Scan for the cell matching the given text and deliver its (X, Y) coordinate at center. 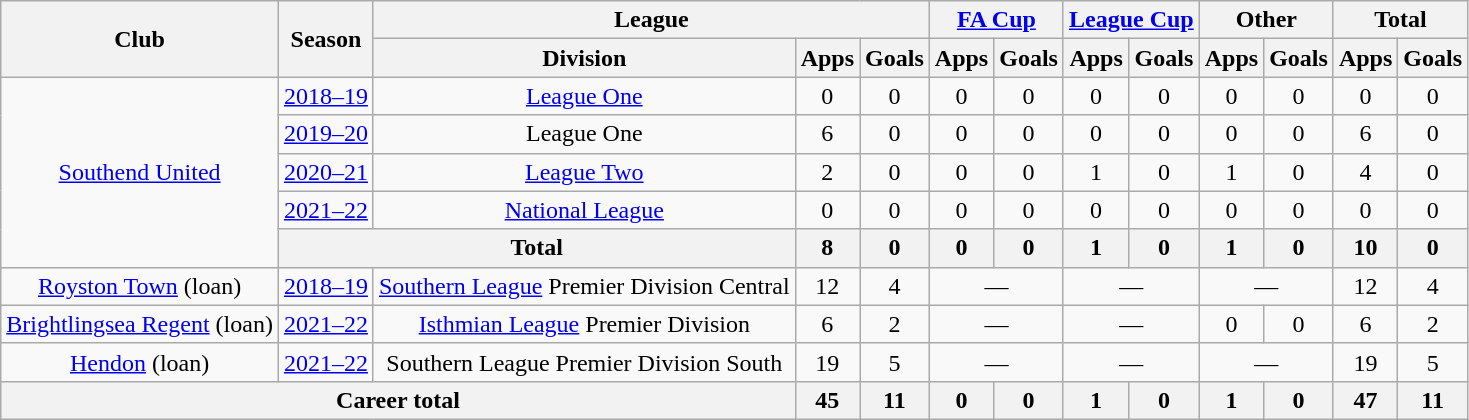
Isthmian League Premier Division (584, 324)
FA Cup (996, 20)
Southend United (140, 172)
10 (1365, 248)
Southern League Premier Division South (584, 362)
Brightlingsea Regent (loan) (140, 324)
Club (140, 39)
League Two (584, 172)
League Cup (1131, 20)
47 (1365, 400)
2020–21 (326, 172)
Division (584, 58)
League (651, 20)
45 (827, 400)
8 (827, 248)
Southern League Premier Division Central (584, 286)
Royston Town (loan) (140, 286)
National League (584, 210)
Other (1266, 20)
Hendon (loan) (140, 362)
Season (326, 39)
Career total (398, 400)
2019–20 (326, 134)
